Scan for the cell matching the given text and deliver its (X, Y) coordinate at center. 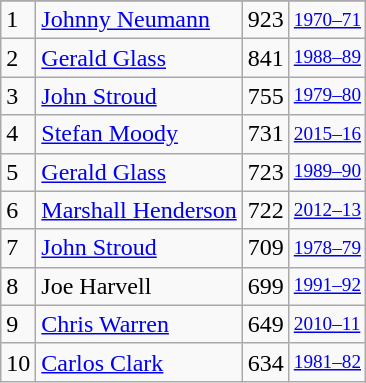
6 (18, 210)
699 (266, 286)
Marshall Henderson (139, 210)
709 (266, 248)
2015–16 (327, 134)
2010–11 (327, 324)
723 (266, 172)
10 (18, 362)
1978–79 (327, 248)
8 (18, 286)
4 (18, 134)
7 (18, 248)
1991–92 (327, 286)
731 (266, 134)
923 (266, 20)
Stefan Moody (139, 134)
Joe Harvell (139, 286)
Carlos Clark (139, 362)
2 (18, 58)
1981–82 (327, 362)
1970–71 (327, 20)
722 (266, 210)
1979–80 (327, 96)
Chris Warren (139, 324)
1988–89 (327, 58)
3 (18, 96)
9 (18, 324)
755 (266, 96)
2012–13 (327, 210)
5 (18, 172)
634 (266, 362)
1989–90 (327, 172)
841 (266, 58)
1 (18, 20)
Johnny Neumann (139, 20)
649 (266, 324)
